Identify which cell holds the provided text, then report its (x, y) central coordinate. 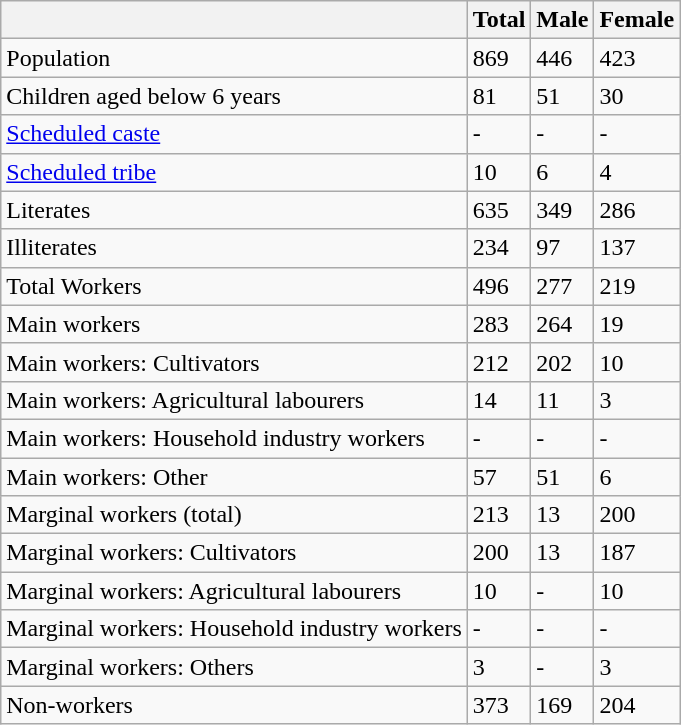
496 (499, 286)
30 (637, 96)
Marginal workers (total) (234, 515)
Literates (234, 210)
Total Workers (234, 286)
Marginal workers: Agricultural labourers (234, 591)
57 (499, 477)
446 (562, 58)
286 (637, 210)
234 (499, 248)
137 (637, 248)
202 (562, 362)
Scheduled caste (234, 134)
Female (637, 20)
4 (637, 172)
264 (562, 324)
635 (499, 210)
283 (499, 324)
869 (499, 58)
81 (499, 96)
Scheduled tribe (234, 172)
Main workers (234, 324)
11 (562, 400)
Children aged below 6 years (234, 96)
373 (499, 705)
213 (499, 515)
14 (499, 400)
219 (637, 286)
349 (562, 210)
Non-workers (234, 705)
Total (499, 20)
204 (637, 705)
Marginal workers: Others (234, 667)
169 (562, 705)
Population (234, 58)
Main workers: Other (234, 477)
187 (637, 553)
212 (499, 362)
Main workers: Household industry workers (234, 438)
97 (562, 248)
19 (637, 324)
Marginal workers: Household industry workers (234, 629)
Main workers: Agricultural labourers (234, 400)
Marginal workers: Cultivators (234, 553)
277 (562, 286)
Illiterates (234, 248)
Male (562, 20)
Main workers: Cultivators (234, 362)
423 (637, 58)
